Return the [X, Y] coordinate for the center point of the cell that contains the specified text.  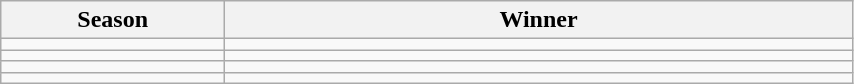
Winner [539, 20]
Season [113, 20]
